Return the (x, y) coordinate for the center point of the cell that contains the specified text.  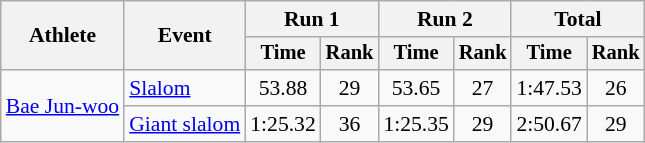
1:47.53 (548, 88)
Giant slalom (184, 124)
Run 2 (444, 19)
1:25.35 (416, 124)
Bae Jun-woo (62, 106)
Event (184, 36)
36 (350, 124)
Run 1 (312, 19)
Athlete (62, 36)
Total (578, 19)
26 (616, 88)
1:25.32 (282, 124)
2:50.67 (548, 124)
53.65 (416, 88)
Slalom (184, 88)
27 (483, 88)
53.88 (282, 88)
